Determine the [X, Y] coordinate at the center of the cell enclosing the given text.  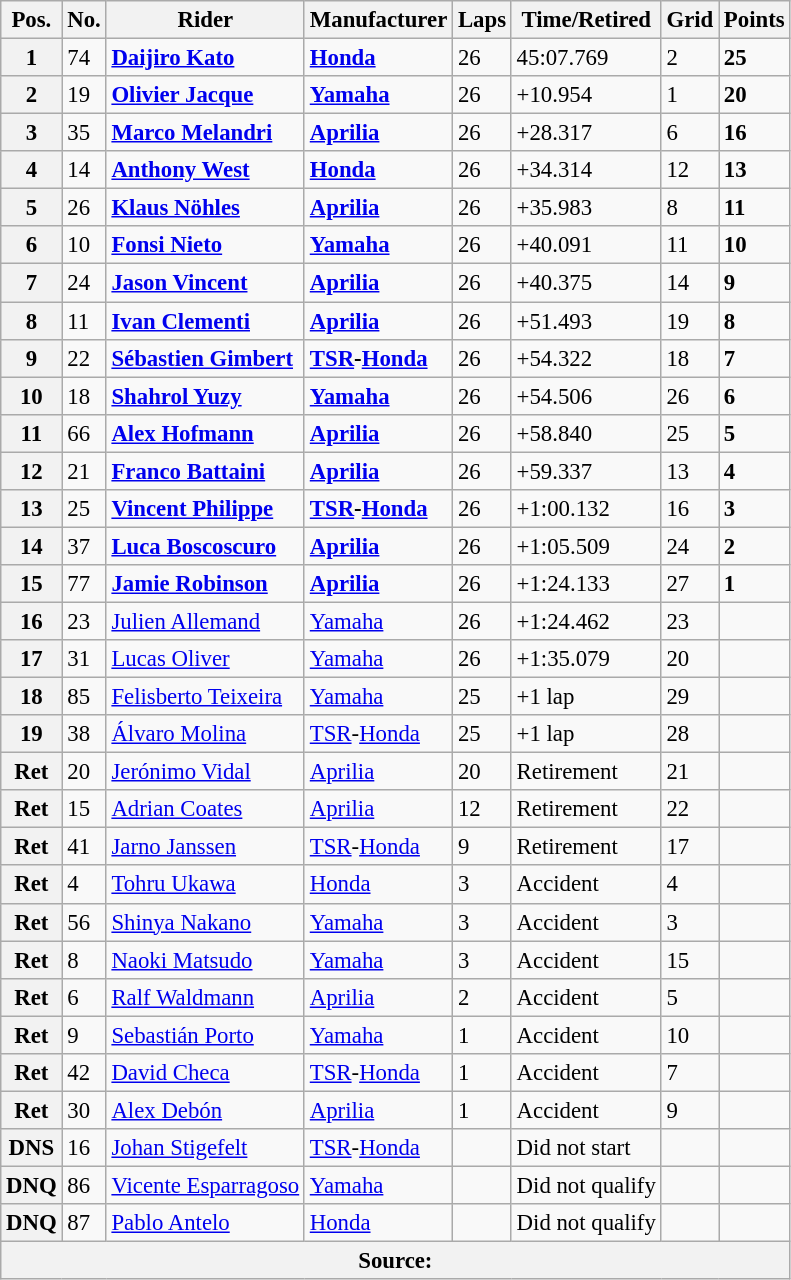
85 [84, 697]
Johan Stigefelt [205, 1148]
42 [84, 1073]
Luca Boscoscuro [205, 546]
29 [690, 697]
Adrian Coates [205, 809]
Rider [205, 20]
37 [84, 546]
Julien Allemand [205, 621]
Jarno Janssen [205, 847]
+40.375 [586, 283]
Alex Debón [205, 1110]
Marco Melandri [205, 133]
+35.983 [586, 208]
Points [754, 20]
Fonsi Nieto [205, 245]
Álvaro Molina [205, 734]
DNS [32, 1148]
86 [84, 1185]
Laps [482, 20]
45:07.769 [586, 58]
Daijiro Kato [205, 58]
56 [84, 922]
Shahrol Yuzy [205, 396]
+28.317 [586, 133]
Jamie Robinson [205, 584]
Did not start [586, 1148]
Ivan Clementi [205, 321]
Naoki Matsudo [205, 960]
+40.091 [586, 245]
+10.954 [586, 95]
Klaus Nöhles [205, 208]
David Checa [205, 1073]
+1:35.079 [586, 659]
+1:05.509 [586, 546]
Time/Retired [586, 20]
+51.493 [586, 321]
Jerónimo Vidal [205, 772]
41 [84, 847]
Franco Battaini [205, 471]
77 [84, 584]
Sébastien Gimbert [205, 358]
Pos. [32, 20]
Lucas Oliver [205, 659]
Grid [690, 20]
+1:24.133 [586, 584]
Pablo Antelo [205, 1223]
Vincent Philippe [205, 509]
Jason Vincent [205, 283]
30 [84, 1110]
66 [84, 433]
31 [84, 659]
Manufacturer [378, 20]
28 [690, 734]
Olivier Jacque [205, 95]
+54.322 [586, 358]
+34.314 [586, 170]
Source: [396, 1261]
87 [84, 1223]
No. [84, 20]
Sebastián Porto [205, 1035]
+1:00.132 [586, 509]
Alex Hofmann [205, 433]
Tohru Ukawa [205, 885]
Shinya Nakano [205, 922]
Felisberto Teixeira [205, 697]
74 [84, 58]
35 [84, 133]
38 [84, 734]
+58.840 [586, 433]
+1:24.462 [586, 621]
+59.337 [586, 471]
Anthony West [205, 170]
27 [690, 584]
Vicente Esparragoso [205, 1185]
Ralf Waldmann [205, 997]
+54.506 [586, 396]
